Output the [x, y] coordinate of the center of the cell containing the given text.  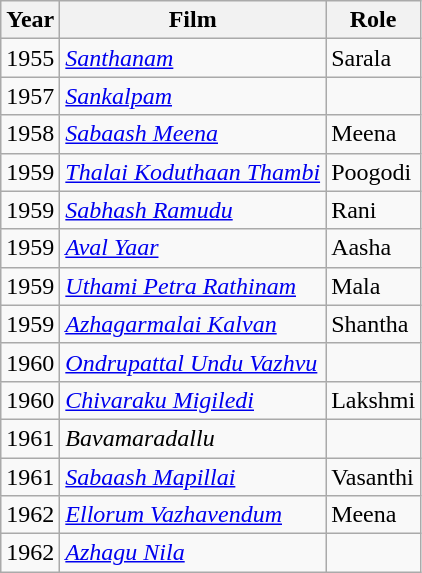
1955 [30, 58]
Sankalpam [193, 96]
Shantha [374, 324]
Santhanam [193, 58]
Ellorum Vazhavendum [193, 515]
Azhagu Nila [193, 553]
Uthami Petra Rathinam [193, 286]
Sabaash Mapillai [193, 477]
Vasanthi [374, 477]
Chivaraku Migiledi [193, 400]
Aasha [374, 248]
Thalai Koduthaan Thambi [193, 172]
Mala [374, 286]
1958 [30, 134]
Sabaash Meena [193, 134]
Poogodi [374, 172]
Rani [374, 210]
Sabhash Ramudu [193, 210]
Bavamaradallu [193, 438]
Sarala [374, 58]
Role [374, 20]
Film [193, 20]
Year [30, 20]
Azhagarmalai Kalvan [193, 324]
Ondrupattal Undu Vazhvu [193, 362]
Aval Yaar [193, 248]
Lakshmi [374, 400]
1957 [30, 96]
